Pinpoint the cell where the given text exists, returning its (x, y) midpoint coordinate. 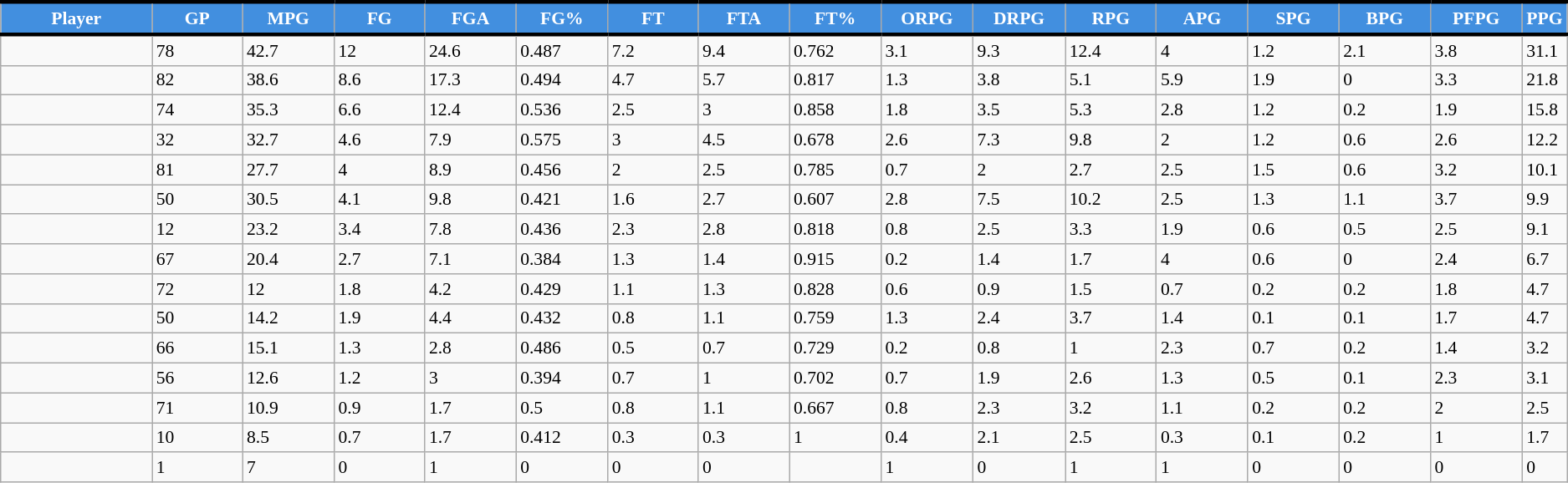
4.6 (379, 140)
0.915 (835, 259)
BPG (1385, 18)
7.3 (1019, 140)
15.1 (289, 348)
7.8 (470, 230)
74 (197, 110)
67 (197, 259)
GP (197, 18)
FT% (835, 18)
12.6 (289, 379)
0.384 (562, 259)
9.4 (744, 50)
0.575 (562, 140)
0.759 (835, 318)
4.5 (744, 140)
0.436 (562, 230)
0.429 (562, 289)
8.5 (289, 438)
0.432 (562, 318)
10.1 (1545, 170)
81 (197, 170)
0.536 (562, 110)
0.412 (562, 438)
3.4 (379, 230)
4.1 (379, 200)
0.607 (835, 200)
38.6 (289, 80)
9.3 (1019, 50)
RPG (1111, 18)
35.3 (289, 110)
4.4 (470, 318)
FG% (562, 18)
DRPG (1019, 18)
FGA (470, 18)
8.9 (470, 170)
27.7 (289, 170)
PFPG (1476, 18)
78 (197, 50)
0.762 (835, 50)
0.4 (927, 438)
5.7 (744, 80)
0.785 (835, 170)
0.494 (562, 80)
0.818 (835, 230)
5.1 (1111, 80)
5.9 (1203, 80)
ORPG (927, 18)
7.5 (1019, 200)
0.817 (835, 80)
24.6 (470, 50)
9.9 (1545, 200)
7.2 (653, 50)
0.858 (835, 110)
20.4 (289, 259)
FTA (744, 18)
1.6 (653, 200)
17.3 (470, 80)
71 (197, 408)
0.828 (835, 289)
15.8 (1545, 110)
0.487 (562, 50)
82 (197, 80)
66 (197, 348)
9.1 (1545, 230)
0.421 (562, 200)
FG (379, 18)
23.2 (289, 230)
6.7 (1545, 259)
10 (197, 438)
7.9 (470, 140)
3.5 (1019, 110)
0.667 (835, 408)
0.678 (835, 140)
10.9 (289, 408)
4.2 (470, 289)
72 (197, 289)
PPG (1545, 18)
0.729 (835, 348)
7.1 (470, 259)
32.7 (289, 140)
30.5 (289, 200)
APG (1203, 18)
0.394 (562, 379)
SPG (1293, 18)
8.6 (379, 80)
21.8 (1545, 80)
10.2 (1111, 200)
7 (289, 468)
0.456 (562, 170)
56 (197, 379)
12.2 (1545, 140)
0.486 (562, 348)
0.702 (835, 379)
31.1 (1545, 50)
32 (197, 140)
14.2 (289, 318)
5.3 (1111, 110)
FT (653, 18)
MPG (289, 18)
6.6 (379, 110)
42.7 (289, 50)
Player (77, 18)
